Capture the cell that displays the provided text and extract its [x, y] central coordinate. 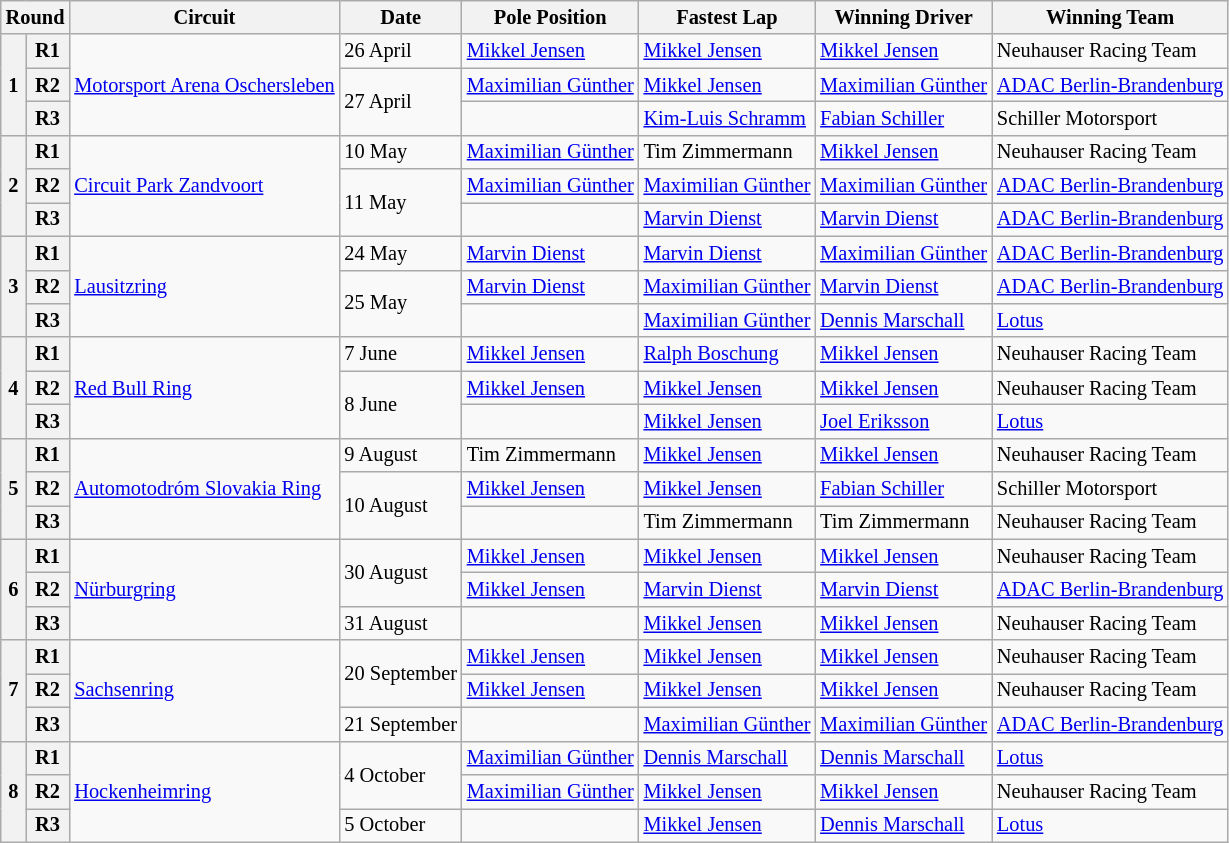
Hockenheimring [204, 792]
1 [14, 84]
6 [14, 590]
Nürburgring [204, 590]
30 August [400, 572]
7 [14, 690]
4 October [400, 774]
Automotodróm Slovakia Ring [204, 488]
Ralph Boschung [728, 354]
25 May [400, 304]
Date [400, 17]
8 June [400, 404]
8 [14, 792]
Winning Driver [904, 17]
27 April [400, 102]
Joel Eriksson [904, 421]
20 September [400, 674]
11 May [400, 202]
Round [36, 17]
21 September [400, 724]
4 [14, 388]
Motorsport Arena Oschersleben [204, 84]
10 May [400, 152]
5 October [400, 825]
10 August [400, 506]
3 [14, 286]
Circuit [204, 17]
Fastest Lap [728, 17]
Red Bull Ring [204, 388]
26 April [400, 51]
5 [14, 488]
Winning Team [1110, 17]
Sachsenring [204, 690]
Kim-Luis Schramm [728, 118]
Pole Position [550, 17]
31 August [400, 623]
Circuit Park Zandvoort [204, 186]
7 June [400, 354]
Lausitzring [204, 286]
9 August [400, 455]
24 May [400, 253]
2 [14, 186]
